Find where the given text appears and provide that cell's center as (X, Y) coordinate. 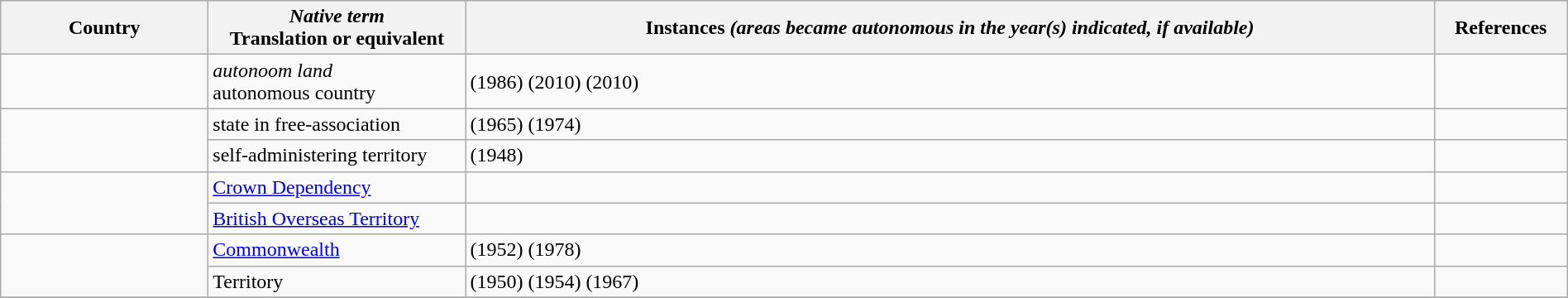
(1950) (1954) (1967) (949, 281)
autonoom landautonomous country (337, 81)
Commonwealth (337, 250)
Crown Dependency (337, 187)
References (1500, 28)
(1948) (949, 156)
state in free-association (337, 124)
Country (104, 28)
self-administering territory (337, 156)
Instances (areas became autonomous in the year(s) indicated, if available) (949, 28)
Territory (337, 281)
(1965) (1974) (949, 124)
Native termTranslation or equivalent (337, 28)
British Overseas Territory (337, 219)
(1952) (1978) (949, 250)
(1986) (2010) (2010) (949, 81)
